Detect which cell encompasses the target text, then output its (X, Y) center coordinate. 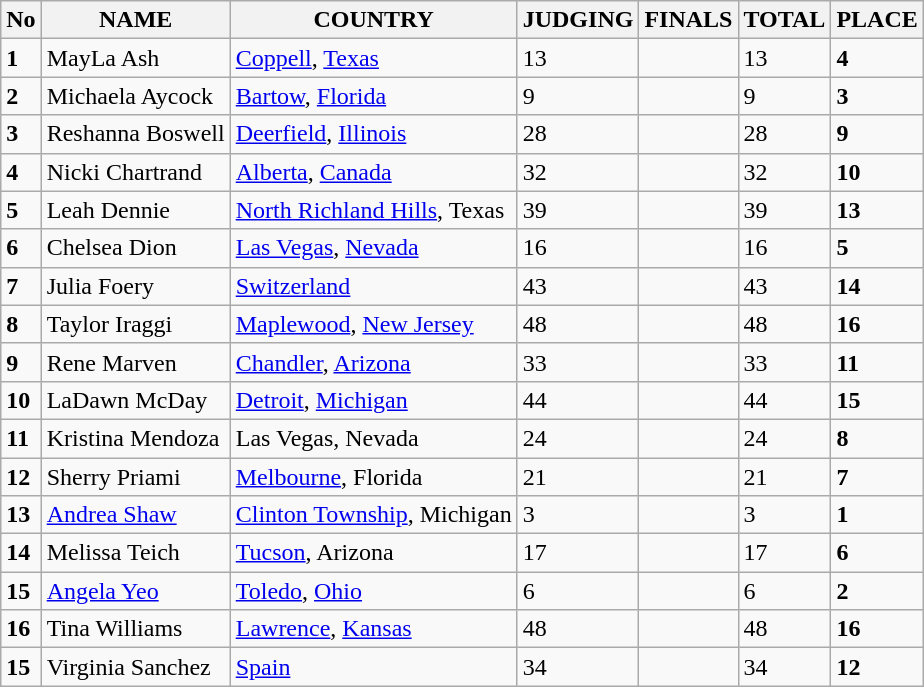
Chandler, Arizona (374, 362)
Maplewood, New Jersey (374, 324)
JUDGING (578, 20)
Rene Marven (136, 362)
LaDawn McDay (136, 400)
Bartow, Florida (374, 96)
Melbourne, Florida (374, 477)
Nicki Chartrand (136, 172)
Toledo, Ohio (374, 591)
Alberta, Canada (374, 172)
Virginia Sanchez (136, 667)
Angela Yeo (136, 591)
Coppell, Texas (374, 58)
Chelsea Dion (136, 248)
Tina Williams (136, 629)
Deerfield, Illinois (374, 134)
Sherry Priami (136, 477)
Andrea Shaw (136, 515)
Taylor Iraggi (136, 324)
PLACE (877, 20)
FINALS (688, 20)
Switzerland (374, 286)
Detroit, Michigan (374, 400)
COUNTRY (374, 20)
Spain (374, 667)
Melissa Teich (136, 553)
MayLa Ash (136, 58)
No (21, 20)
Julia Foery (136, 286)
Clinton Township, Michigan (374, 515)
Lawrence, Kansas (374, 629)
North Richland Hills, Texas (374, 210)
Kristina Mendoza (136, 438)
NAME (136, 20)
Leah Dennie (136, 210)
Tucson, Arizona (374, 553)
Michaela Aycock (136, 96)
TOTAL (784, 20)
Reshanna Boswell (136, 134)
